Return (x, y) of the center of cell containing provided text 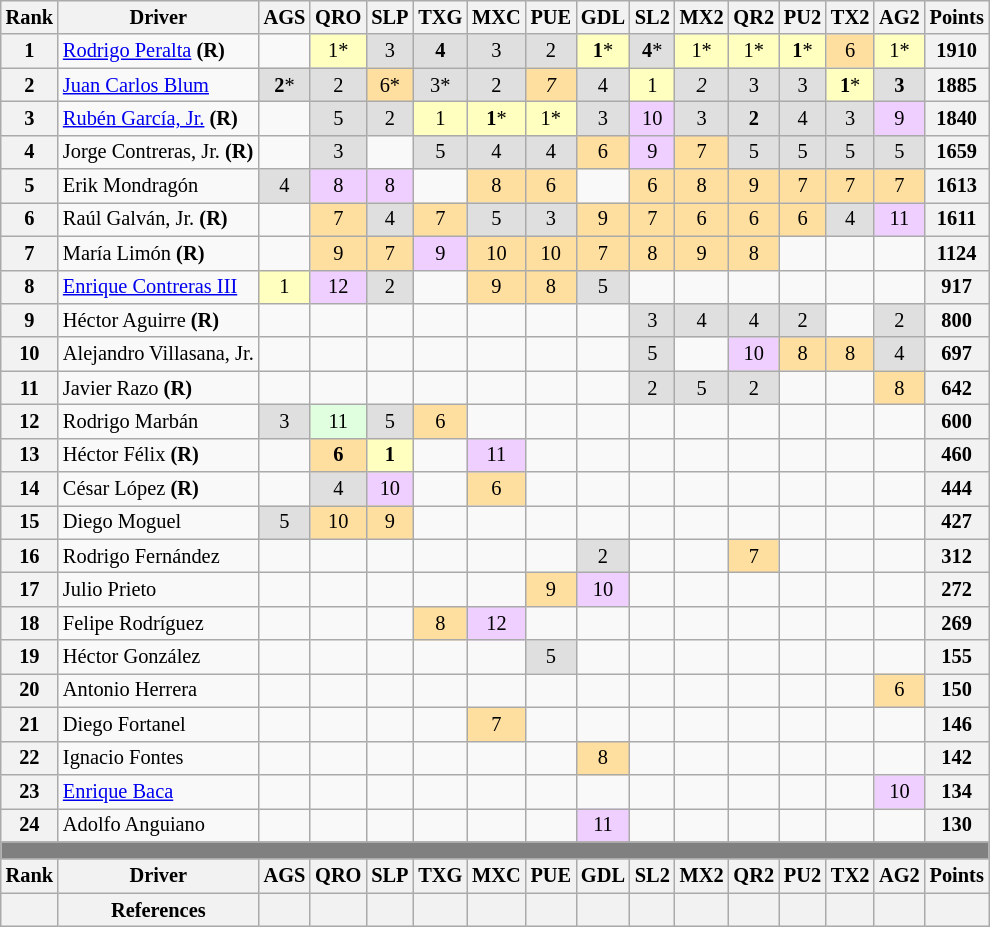
Rubén García, Jr. (R) (158, 118)
Julio Prieto (158, 589)
146 (957, 724)
19 (30, 657)
272 (957, 589)
155 (957, 657)
Enrique Contreras III (158, 287)
130 (957, 825)
1659 (957, 152)
24 (30, 825)
17 (30, 589)
Antonio Herrera (158, 690)
460 (957, 455)
Alejandro Villasana, Jr. (158, 354)
Diego Fortanel (158, 724)
312 (957, 556)
15 (30, 522)
1840 (957, 118)
3* (440, 85)
23 (30, 791)
1885 (957, 85)
María Limón (R) (158, 253)
1910 (957, 51)
4* (652, 51)
Ignacio Fontes (158, 758)
22 (30, 758)
800 (957, 320)
16 (30, 556)
Enrique Baca (158, 791)
269 (957, 623)
1611 (957, 219)
Adolfo Anguiano (158, 825)
1124 (957, 253)
Felipe Rodríguez (158, 623)
427 (957, 522)
Héctor Félix (R) (158, 455)
6* (390, 85)
697 (957, 354)
150 (957, 690)
18 (30, 623)
Rodrigo Fernández (158, 556)
917 (957, 287)
Jorge Contreras, Jr. (R) (158, 152)
14 (30, 489)
134 (957, 791)
Raúl Galván, Jr. (R) (158, 219)
13 (30, 455)
21 (30, 724)
2* (285, 85)
Héctor González (158, 657)
Rodrigo Marbán (158, 421)
César López (R) (158, 489)
Erik Mondragón (158, 186)
642 (957, 388)
Rodrigo Peralta (R) (158, 51)
600 (957, 421)
1613 (957, 186)
Javier Razo (R) (158, 388)
References (158, 910)
444 (957, 489)
Héctor Aguirre (R) (158, 320)
Juan Carlos Blum (158, 85)
Diego Moguel (158, 522)
20 (30, 690)
142 (957, 758)
